Provide the (X, Y) coordinate of the cell's center where the given text is located.  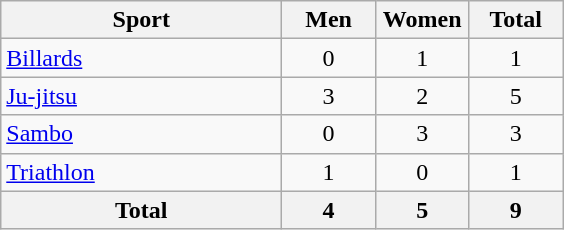
Sambo (142, 134)
Women (422, 20)
Sport (142, 20)
9 (516, 210)
4 (329, 210)
Billards (142, 58)
2 (422, 96)
Triathlon (142, 172)
Men (329, 20)
Ju-jitsu (142, 96)
